Search for the cell housing the specified text and yield its [x, y] center coordinate. 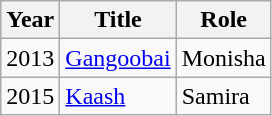
2015 [30, 96]
2013 [30, 58]
Role [224, 20]
Gangoobai [118, 58]
Year [30, 20]
Kaash [118, 96]
Monisha [224, 58]
Samira [224, 96]
Title [118, 20]
